Extract the [X, Y] coordinate from the center of the cell holding the provided text.  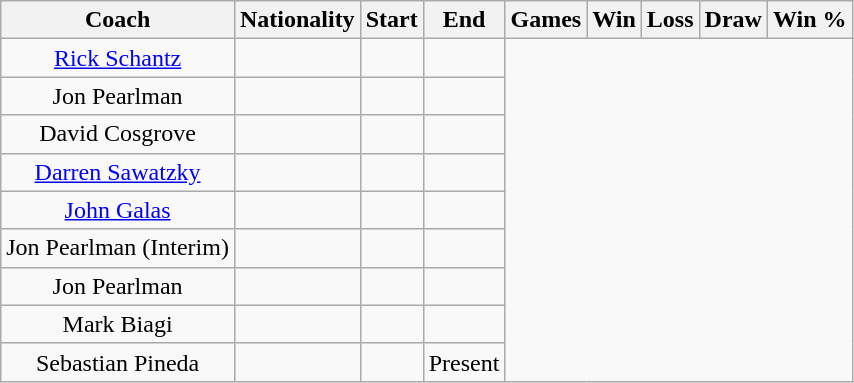
Nationality [297, 20]
Rick Schantz [118, 58]
End [464, 20]
Start [392, 20]
Darren Sawatzky [118, 172]
Win % [810, 20]
Coach [118, 20]
Sebastian Pineda [118, 362]
John Galas [118, 210]
David Cosgrove [118, 134]
Jon Pearlman (Interim) [118, 248]
Draw [733, 20]
Win [614, 20]
Present [464, 362]
Games [546, 20]
Mark Biagi [118, 324]
Loss [670, 20]
